Identify which cell holds the provided text, then report its [x, y] central coordinate. 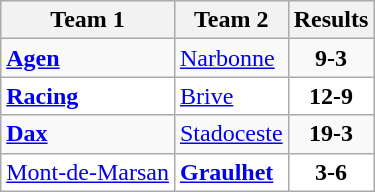
9-3 [331, 58]
19-3 [331, 134]
Team 1 [88, 20]
Mont-de-Marsan [88, 172]
Results [331, 20]
3-6 [331, 172]
Stadoceste [231, 134]
Team 2 [231, 20]
Narbonne [231, 58]
Dax [88, 134]
12-9 [331, 96]
Graulhet [231, 172]
Brive [231, 96]
Racing [88, 96]
Agen [88, 58]
